Return [x, y] of the center of cell containing provided text 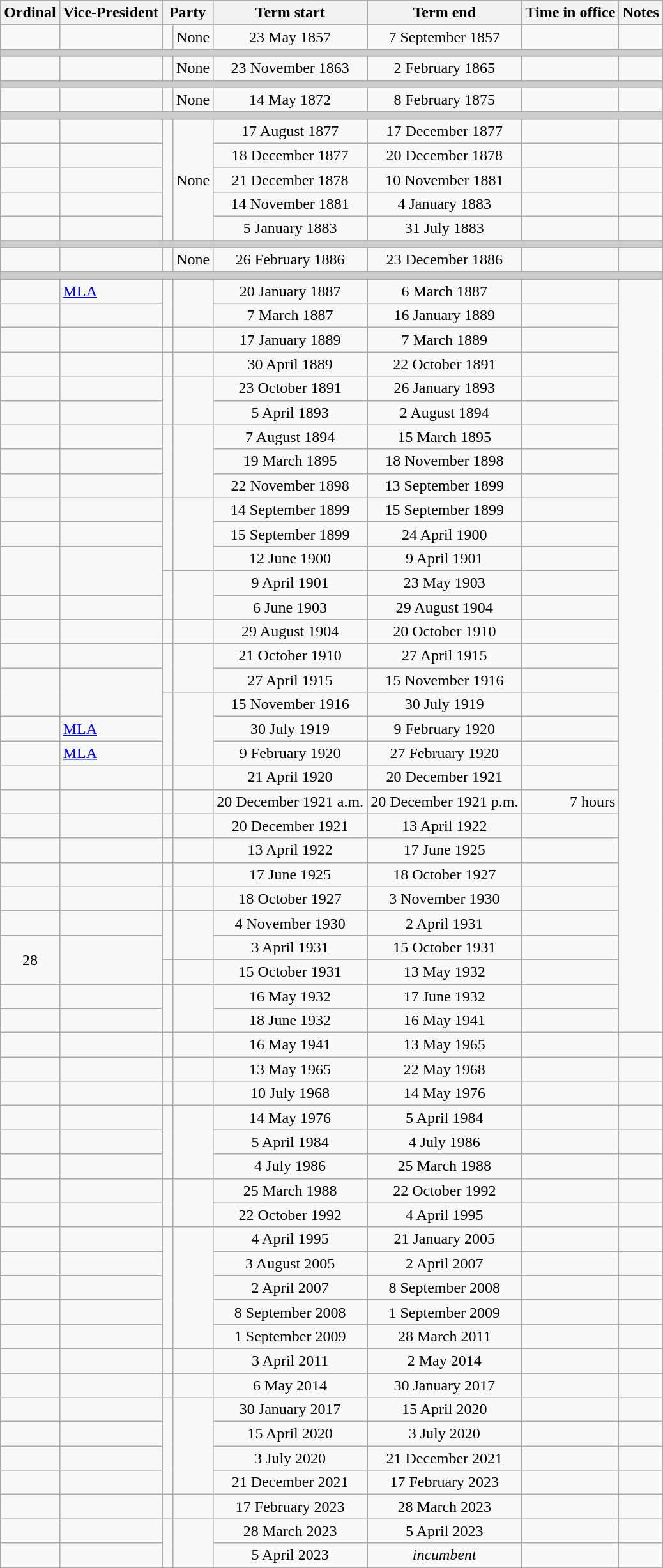
3 August 2005 [290, 1263]
6 March 1887 [445, 291]
21 December 1878 [290, 179]
Ordinal [30, 13]
16 January 1889 [445, 316]
14 May 1872 [290, 100]
3 April 1931 [290, 947]
5 April 1893 [290, 413]
22 May 1968 [445, 1069]
17 December 1877 [445, 131]
7 August 1894 [290, 437]
16 May 1932 [290, 996]
Vice-President [111, 13]
2 April 1931 [445, 923]
2 August 1894 [445, 413]
28 March 2011 [445, 1336]
10 July 1968 [290, 1093]
31 July 1883 [445, 228]
26 February 1886 [290, 260]
Term start [290, 13]
incumbent [445, 1555]
17 January 1889 [290, 340]
6 May 2014 [290, 1385]
21 October 1910 [290, 656]
28 [30, 959]
18 November 1898 [445, 461]
18 June 1932 [290, 1021]
10 November 1881 [445, 179]
21 January 2005 [445, 1239]
23 May 1903 [445, 582]
15 March 1895 [445, 437]
21 April 1920 [290, 777]
5 January 1883 [290, 228]
13 September 1899 [445, 485]
4 November 1930 [290, 923]
17 August 1877 [290, 131]
26 January 1893 [445, 388]
Party [188, 13]
18 December 1877 [290, 155]
14 September 1899 [290, 510]
23 November 1863 [290, 68]
Notes [641, 13]
4 January 1883 [445, 204]
3 April 2011 [290, 1360]
20 December 1921 p.m. [445, 802]
23 October 1891 [290, 388]
20 December 1921 a.m. [290, 802]
20 December 1878 [445, 155]
2 May 2014 [445, 1360]
19 March 1895 [290, 461]
7 March 1887 [290, 316]
23 May 1857 [290, 37]
23 December 1886 [445, 260]
24 April 1900 [445, 534]
20 January 1887 [290, 291]
7 September 1857 [445, 37]
2 February 1865 [445, 68]
7 March 1889 [445, 340]
7 hours [570, 802]
8 February 1875 [445, 100]
3 November 1930 [445, 899]
6 June 1903 [290, 607]
20 October 1910 [445, 632]
30 April 1889 [290, 364]
12 June 1900 [290, 558]
Term end [445, 13]
17 June 1932 [445, 996]
27 February 1920 [445, 753]
14 November 1881 [290, 204]
22 November 1898 [290, 485]
13 May 1932 [445, 971]
22 October 1891 [445, 364]
Time in office [570, 13]
